Determine the [X, Y] coordinate at the center of the cell enclosing the given text.  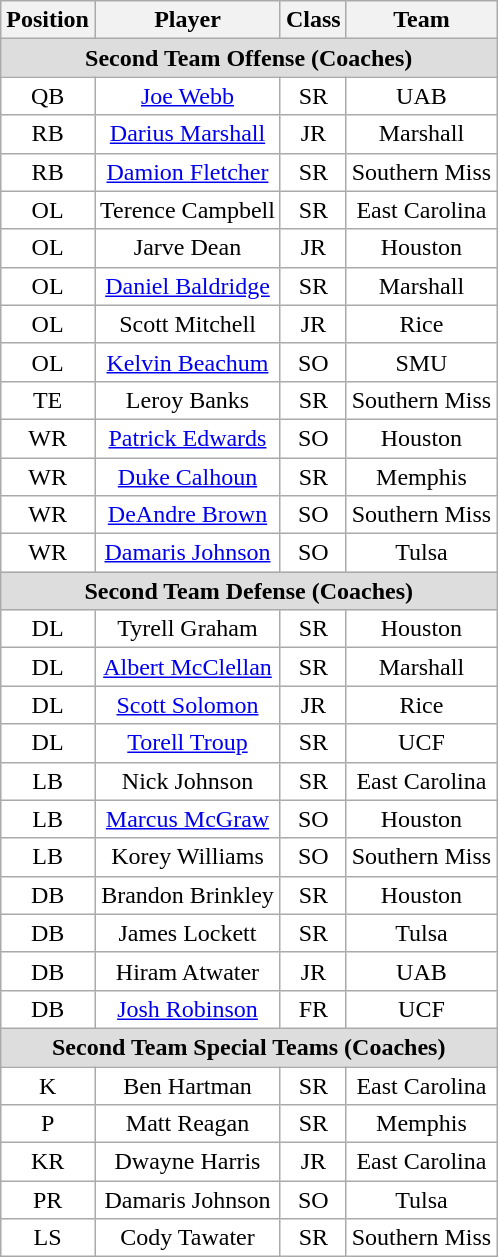
Class [313, 20]
Team [421, 20]
Nick Johnson [187, 781]
Ben Hartman [187, 1085]
Second Team Defense (Coaches) [249, 591]
K [48, 1085]
PR [48, 1200]
P [48, 1124]
Marcus McGraw [187, 819]
SMU [421, 362]
Damion Fletcher [187, 172]
Patrick Edwards [187, 438]
Jarve Dean [187, 248]
Second Team Special Teams (Coaches) [249, 1047]
Cody Tawater [187, 1238]
FR [313, 1009]
Dwayne Harris [187, 1162]
LS [48, 1238]
Brandon Brinkley [187, 895]
Joe Webb [187, 96]
KR [48, 1162]
Position [48, 20]
TE [48, 400]
Daniel Baldridge [187, 286]
Terence Campbell [187, 210]
Torell Troup [187, 743]
QB [48, 96]
James Lockett [187, 933]
Kelvin Beachum [187, 362]
Duke Calhoun [187, 477]
Albert McClellan [187, 667]
Korey Williams [187, 857]
Leroy Banks [187, 400]
Darius Marshall [187, 134]
DeAndre Brown [187, 515]
Josh Robinson [187, 1009]
Scott Mitchell [187, 324]
Scott Solomon [187, 705]
Second Team Offense (Coaches) [249, 58]
Tyrell Graham [187, 629]
Player [187, 20]
Hiram Atwater [187, 971]
Matt Reagan [187, 1124]
